Return [X, Y] of the center of cell containing provided text 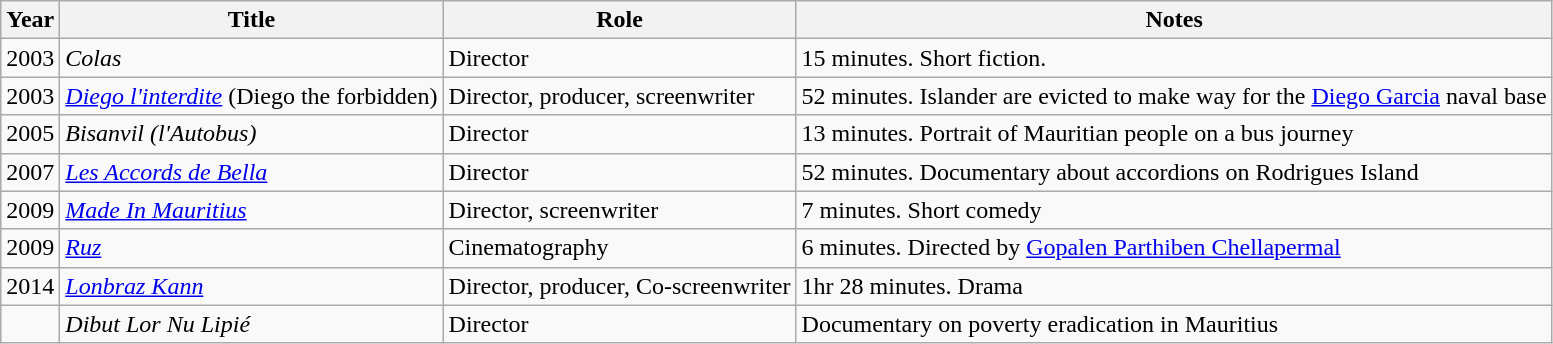
Dibut Lor Nu Lipié [252, 324]
2007 [30, 172]
Cinematography [620, 248]
Title [252, 20]
52 minutes. Documentary about accordions on Rodrigues Island [1174, 172]
Ruz [252, 248]
Director, producer, Co-screenwriter [620, 286]
52 minutes. Islander are evicted to make way for the Diego Garcia naval base [1174, 96]
Director, screenwriter [620, 210]
Director, producer, screenwriter [620, 96]
Year [30, 20]
Diego l'interdite (Diego the forbidden) [252, 96]
Lonbraz Kann [252, 286]
1hr 28 minutes. Drama [1174, 286]
2014 [30, 286]
Colas [252, 58]
15 minutes. Short fiction. [1174, 58]
13 minutes. Portrait of Mauritian people on a bus journey [1174, 134]
Notes [1174, 20]
Made In Mauritius [252, 210]
Bisanvil (l'Autobus) [252, 134]
Les Accords de Bella [252, 172]
2005 [30, 134]
Documentary on poverty eradication in Mauritius [1174, 324]
7 minutes. Short comedy [1174, 210]
6 minutes. Directed by Gopalen Parthiben Chellapermal [1174, 248]
Role [620, 20]
